Find where the given text appears and provide that cell's center as (x, y) coordinate. 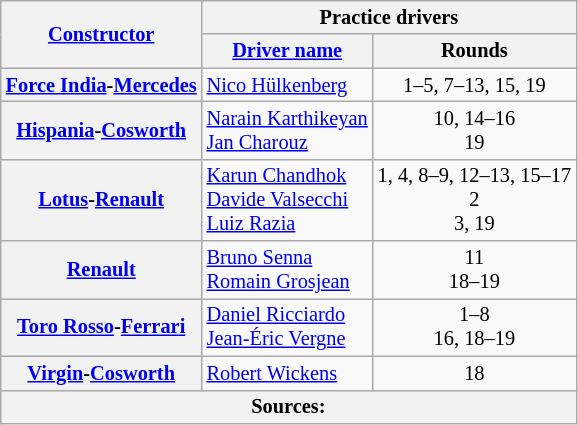
1118–19 (474, 270)
Narain Karthikeyan Jan Charouz (288, 130)
Renault (102, 270)
Toro Rosso-Ferrari (102, 327)
Bruno Senna Romain Grosjean (288, 270)
1–5, 7–13, 15, 19 (474, 85)
Nico Hülkenberg (288, 85)
Daniel Ricciardo Jean-Éric Vergne (288, 327)
Force India-Mercedes (102, 85)
Hispania-Cosworth (102, 130)
10, 14–1619 (474, 130)
Lotus-Renault (102, 200)
18 (474, 373)
1, 4, 8–9, 12–13, 15–1723, 19 (474, 200)
Rounds (474, 51)
Driver name (288, 51)
Practice drivers (389, 17)
1–816, 18–19 (474, 327)
Karun Chandhok Davide Valsecchi Luiz Razia (288, 200)
Virgin-Cosworth (102, 373)
Sources: (288, 407)
Constructor (102, 34)
Robert Wickens (288, 373)
